Find where the given text appears and provide that cell's center as (x, y) coordinate. 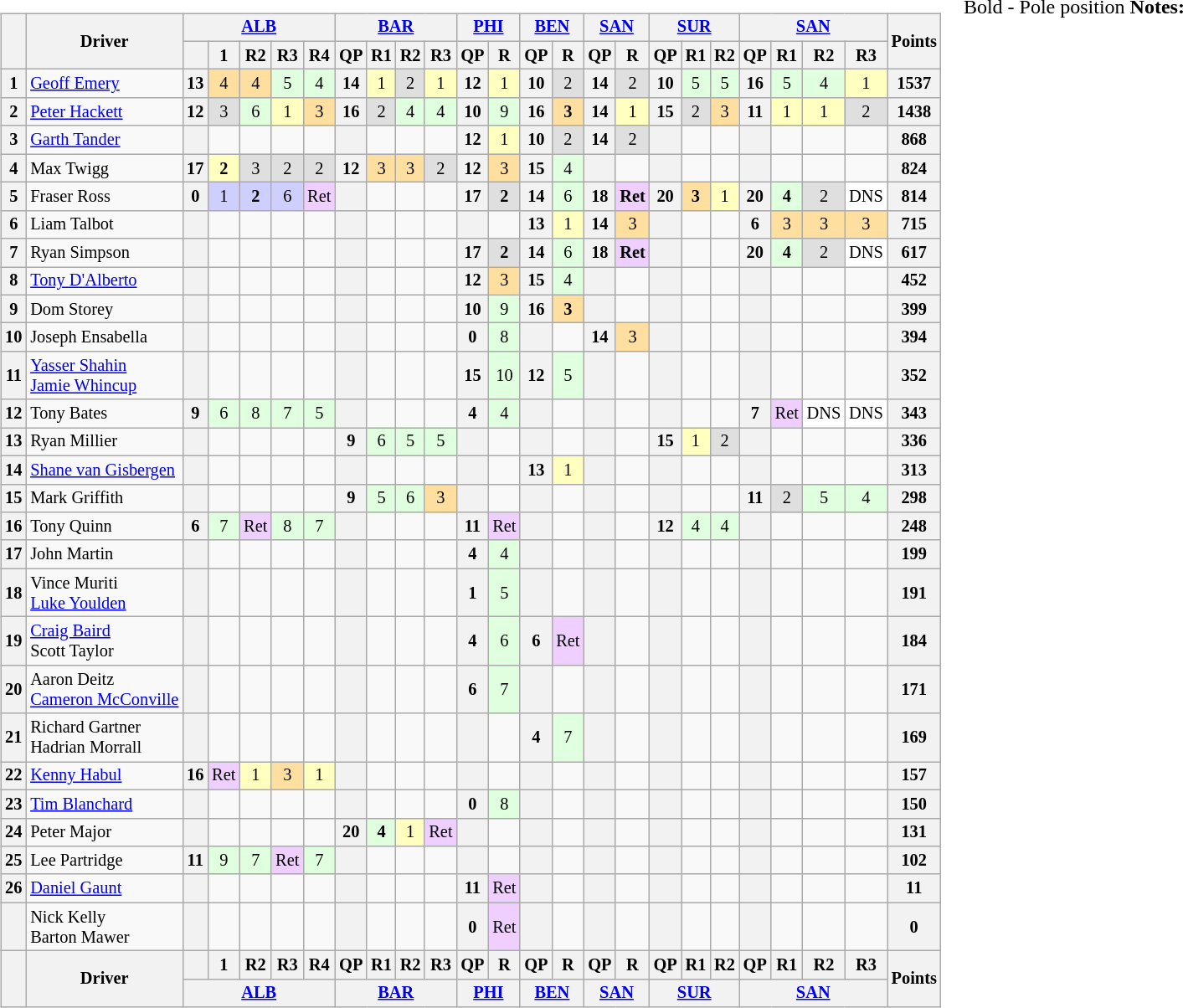
102 (914, 861)
298 (914, 498)
Fraser Ross (104, 197)
Tony Quinn (104, 527)
Max Twigg (104, 168)
169 (914, 738)
Dom Storey (104, 309)
452 (914, 281)
Ryan Millier (104, 442)
Joseph Ensabella (104, 337)
25 (13, 861)
Daniel Gaunt (104, 888)
1438 (914, 112)
Shane van Gisbergen (104, 470)
157 (914, 776)
23 (13, 804)
814 (914, 197)
Richard Gartner Hadrian Morrall (104, 738)
824 (914, 168)
Peter Major (104, 832)
22 (13, 776)
Lee Partridge (104, 861)
248 (914, 527)
150 (914, 804)
336 (914, 442)
1537 (914, 84)
Garth Tander (104, 140)
Peter Hackett (104, 112)
Aaron Deitz Cameron McConville (104, 689)
19 (13, 641)
171 (914, 689)
Ryan Simpson (104, 253)
Mark Griffith (104, 498)
Vince Muriti Luke Youlden (104, 593)
313 (914, 470)
Tony D'Alberto (104, 281)
Tony Bates (104, 414)
184 (914, 641)
Yasser Shahin Jamie Whincup (104, 376)
191 (914, 593)
Craig Baird Scott Taylor (104, 641)
868 (914, 140)
21 (13, 738)
Tim Blanchard (104, 804)
Kenny Habul (104, 776)
399 (914, 309)
352 (914, 376)
Liam Talbot (104, 224)
26 (13, 888)
Geoff Emery (104, 84)
394 (914, 337)
John Martin (104, 554)
24 (13, 832)
131 (914, 832)
715 (914, 224)
617 (914, 253)
199 (914, 554)
343 (914, 414)
Nick Kelly Barton Mawer (104, 927)
